Extract the [x, y] coordinate from the center of the cell holding the provided text.  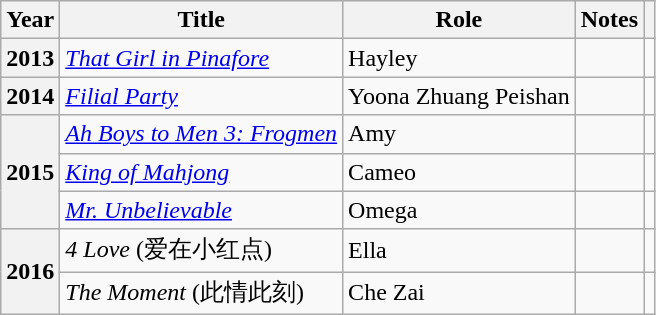
Year [30, 20]
That Girl in Pinafore [202, 58]
Hayley [460, 58]
2016 [30, 272]
Cameo [460, 172]
2014 [30, 96]
The Moment (此情此刻) [202, 294]
2013 [30, 58]
Notes [609, 20]
2015 [30, 172]
Che Zai [460, 294]
4 Love (爱在小红点) [202, 250]
Omega [460, 210]
Filial Party [202, 96]
Ella [460, 250]
Yoona Zhuang Peishan [460, 96]
Amy [460, 134]
King of Mahjong [202, 172]
Mr. Unbelievable [202, 210]
Role [460, 20]
Title [202, 20]
Ah Boys to Men 3: Frogmen [202, 134]
